For the text-containing cell, return its midpoint in (x, y) coordinate format. 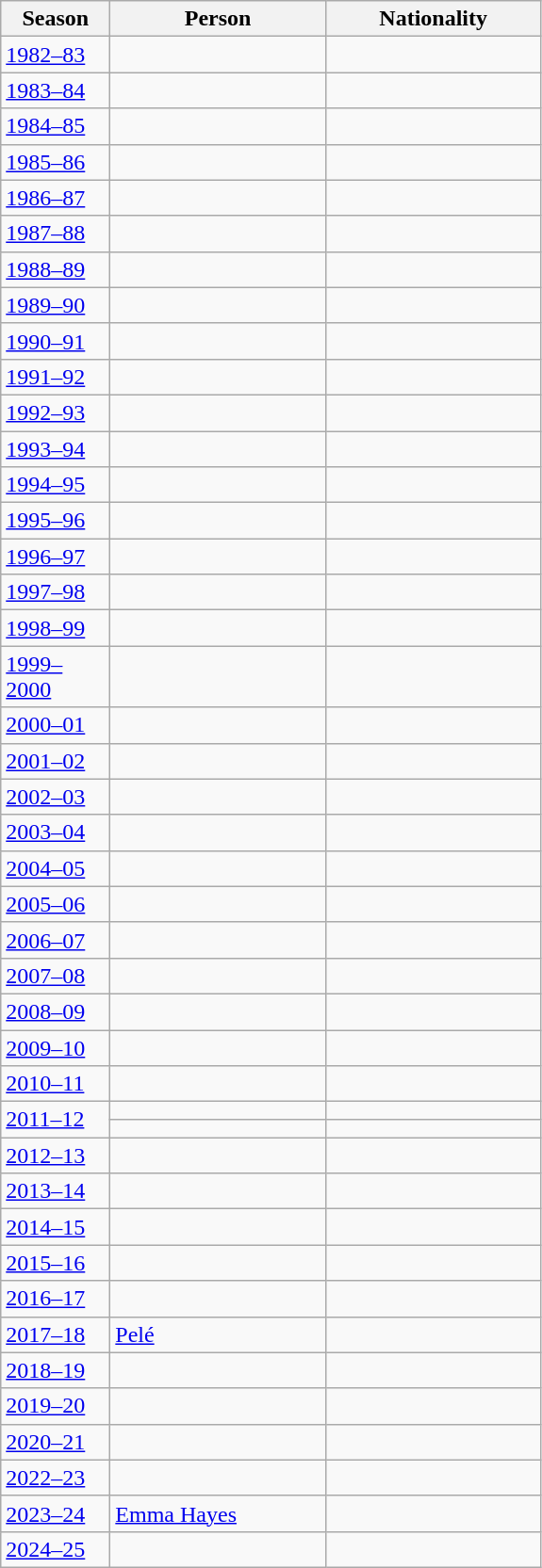
1989–90 (56, 305)
2023–24 (56, 1513)
Nationality (434, 19)
2014–15 (56, 1227)
2017–18 (56, 1334)
2018–19 (56, 1370)
Person (219, 19)
1992–93 (56, 412)
2008–09 (56, 1011)
2009–10 (56, 1048)
1984–85 (56, 126)
Emma Hayes (219, 1513)
1987–88 (56, 234)
2024–25 (56, 1549)
2015–16 (56, 1263)
2022–23 (56, 1478)
2002–03 (56, 797)
2005–06 (56, 904)
2020–21 (56, 1442)
2016–17 (56, 1299)
1982–83 (56, 55)
Pelé (219, 1334)
1993–94 (56, 449)
2001–02 (56, 761)
2006–07 (56, 940)
Season (56, 19)
1991–92 (56, 377)
1986–87 (56, 198)
1996–97 (56, 557)
1988–89 (56, 269)
1985–86 (56, 162)
2010–11 (56, 1084)
1983–84 (56, 90)
1997–98 (56, 592)
2012–13 (56, 1156)
2011–12 (56, 1120)
1994–95 (56, 485)
1995–96 (56, 521)
2019–20 (56, 1406)
1990–91 (56, 341)
1999–2000 (56, 676)
2000–01 (56, 725)
2007–08 (56, 976)
2004–05 (56, 868)
1998–99 (56, 628)
2013–14 (56, 1191)
2003–04 (56, 832)
